Output the (X, Y) coordinate of the center of the cell containing the given text.  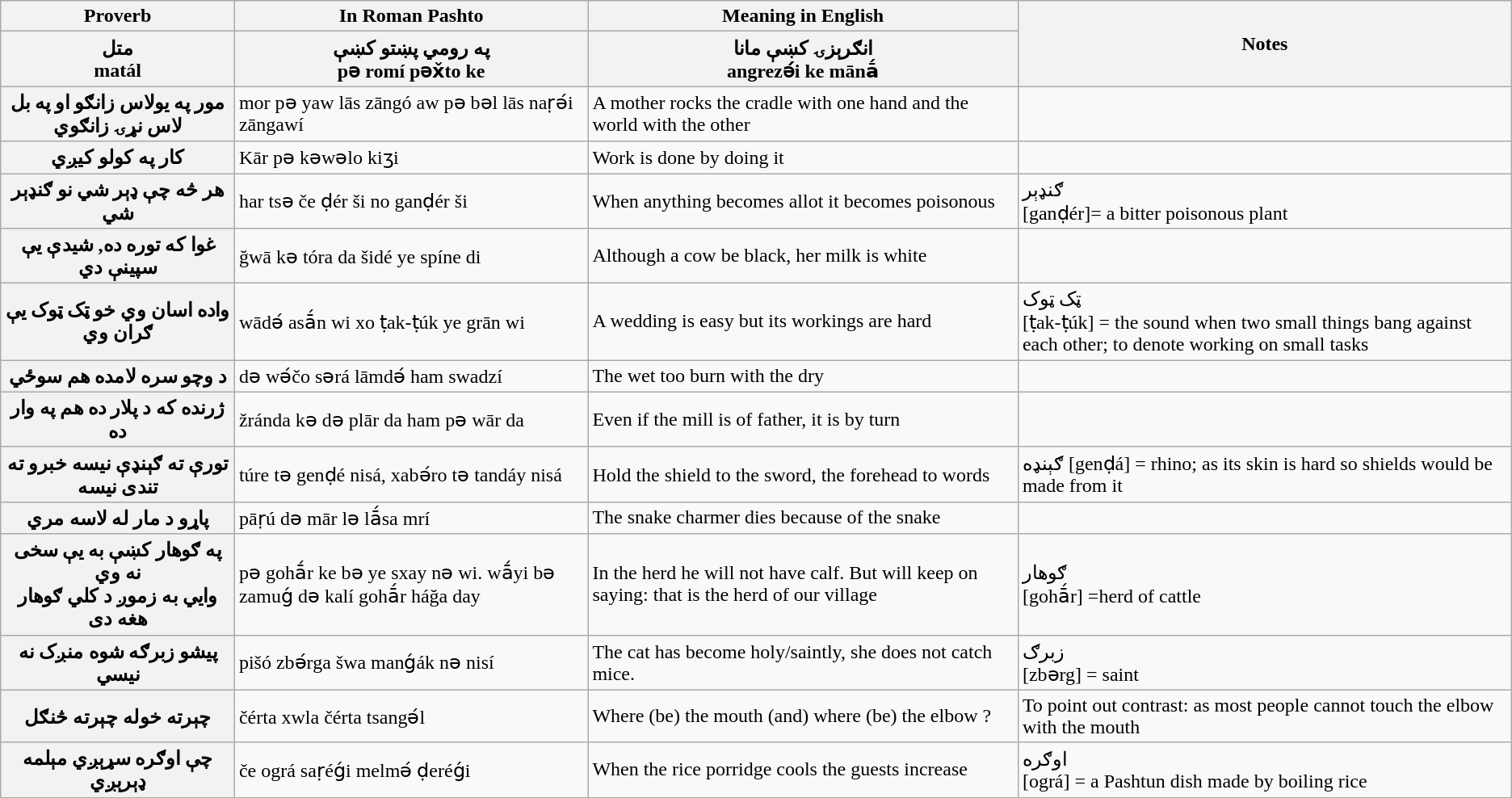
Meaning in English (803, 16)
په رومي پښتو کښېpə romí pәx̌to ke (410, 59)
متلmatál (118, 59)
Where (be) the mouth (and) where (be) the elbow ? (803, 716)
In Roman Pashto (410, 16)
wādә́ asā́n wi xo ṭak-ṭúk ye grān wi (410, 321)
When anything becomes allot it becomes poisonous (803, 200)
پيشو زبرګه شوه منږک نه نيسي (118, 662)
The cat has become holy/saintly, she does not catch mice. (803, 662)
ğwā kә tóra da šidé ye spíne di (410, 256)
Even if the mill is of father, it is by turn (803, 419)
žránda kә dә plār da ham pә wār da (410, 419)
Notes (1265, 44)
اوګره[ográ] = a Pashtun dish made by boiling rice (1265, 770)
چې اوګره سړېږي مېلمه ډېرېږي (118, 770)
تورې ته ګېنډې نيسه خبرو ته تندی نيسه (118, 474)
پاړو د مار له لاسه مري (118, 518)
د وچو سره لامده هم سوځي (118, 376)
In the herd he will not have calf. But will keep on saying: that is the herd of our village (803, 585)
په ګوهار کښې به يې سخی نه ويوايي به زموږ د کلي ګوهار هغه دی (118, 585)
To point out contrast: as most people cannot touch the elbow with the mouth (1265, 716)
انګرېزۍ کښې ماناangrezә́i ke mānā́ (803, 59)
A mother rocks the cradle with one hand and the world with the other (803, 114)
ګنډېر[ganḍér]= a bitter poisonous plant (1265, 200)
Hold the shield to the sword, the forehead to words (803, 474)
واده اسان وي خو ټک ټوک يې ګران وي (118, 321)
če ográ saṛéǵi melmә́ ḍeréǵi (410, 770)
ګېنډه [genḍá] = rhino; as its skin is hard so shields would be made from it (1265, 474)
ژرنده که د پلار ده هم په وار ده (118, 419)
زبرګ[zbәrg] = saint (1265, 662)
هر څه چې ډېر شي نو ګنډېر شي (118, 200)
The wet too burn with the dry (803, 376)
غوا که توره ده, شيدې يې سپينې دي (118, 256)
də wә́čo sәrá lāmdә́ ham swadzí (410, 376)
mor pə yaw lās zāngó aw pə bəl lās naṛә́i zāngawí (410, 114)
ټک ټوک[ṭak-ṭúk] = the sound when two small things bang against each other; to denote working on small tasks (1265, 321)
ګوهار[gohā́r] =herd of cattle (1265, 585)
Work is done by doing it (803, 157)
pāṛú dә mār lə lā́sa mrí (410, 518)
túre tə genḍé nisá, xabә́ro tə tandáy nisá (410, 474)
Although a cow be black, her milk is white (803, 256)
Proverb (118, 16)
pišó zbә́rga šwa manǵák nә nisí (410, 662)
pə gohā́r ke bə ye sxay nə wi. wā́yi bә zamuǵ də kalí gohā́r háğa day (410, 585)
When the rice porridge cools the guests increase (803, 770)
har tsә če ḍér ši no ganḍér ši (410, 200)
Kār pə kəwəlo kiʒi (410, 157)
The snake charmer dies because of the snake (803, 518)
چېرته خوله چېرته څنګل (118, 716)
کار په کولو کیږي (118, 157)
čérta xwla čérta tsangә́l (410, 716)
مور په يولاس زانګو او په بل لاس نړۍ زانګوي (118, 114)
A wedding is easy but its workings are hard (803, 321)
